Locate the cell with the specified text and output its [X, Y] center coordinate. 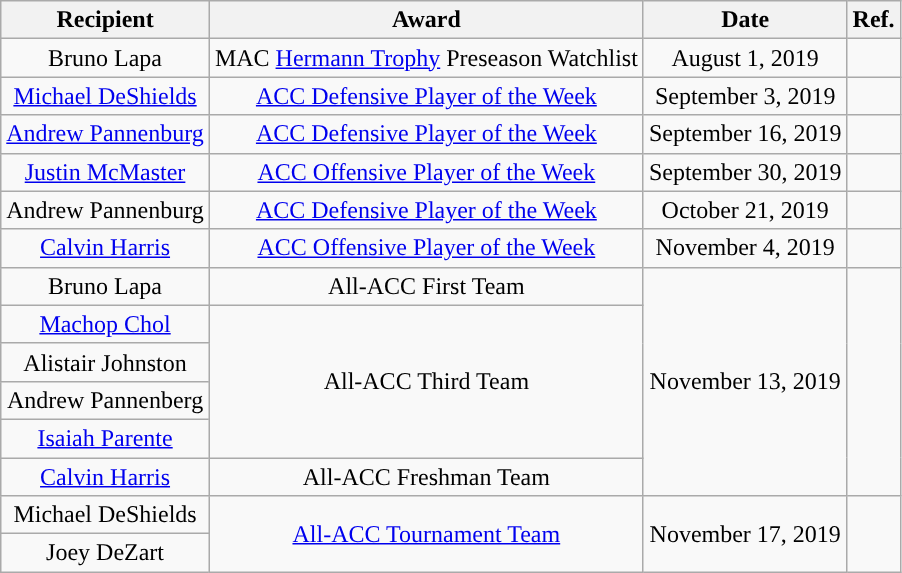
Justin McMaster [106, 172]
October 21, 2019 [745, 210]
Award [426, 20]
All-ACC Freshman Team [426, 477]
Joey DeZart [106, 553]
All-ACC First Team [426, 286]
September 16, 2019 [745, 134]
Ref. [874, 20]
Alistair Johnston [106, 362]
September 30, 2019 [745, 172]
November 13, 2019 [745, 381]
All-ACC Tournament Team [426, 534]
Andrew Pannenberg [106, 400]
Recipient [106, 20]
November 17, 2019 [745, 534]
September 3, 2019 [745, 96]
Machop Chol [106, 324]
August 1, 2019 [745, 58]
Isaiah Parente [106, 438]
Date [745, 20]
November 4, 2019 [745, 248]
MAC Hermann Trophy Preseason Watchlist [426, 58]
All-ACC Third Team [426, 381]
